Locate the cell with the specified text and output its (X, Y) center coordinate. 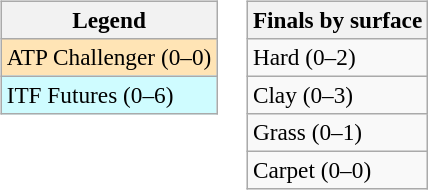
Carpet (0–0) (337, 171)
ATP Challenger (0–0) (108, 57)
Grass (0–1) (337, 133)
Legend (108, 20)
Hard (0–2) (337, 57)
Finals by surface (337, 20)
Clay (0–3) (337, 95)
ITF Futures (0–6) (108, 95)
